Output the [X, Y] coordinate of the center of the cell containing the given text.  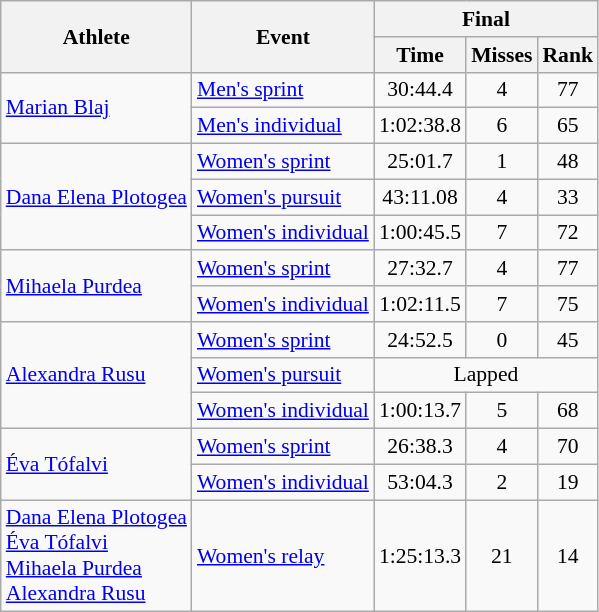
Éva Tófalvi [96, 464]
30:44.4 [420, 90]
1 [502, 162]
Event [283, 36]
6 [502, 126]
65 [568, 126]
25:01.7 [420, 162]
Men's sprint [283, 90]
Misses [502, 55]
Men's individual [283, 126]
Dana Elena PlotogeaÉva Tófalvi Mihaela PurdeaAlexandra Rusu [96, 556]
70 [568, 447]
14 [568, 556]
Women's relay [283, 556]
Time [420, 55]
33 [568, 197]
72 [568, 233]
Dana Elena Plotogea [96, 198]
5 [502, 411]
Final [486, 19]
45 [568, 340]
26:38.3 [420, 447]
21 [502, 556]
0 [502, 340]
Marian Blaj [96, 108]
24:52.5 [420, 340]
Athlete [96, 36]
1:25:13.3 [420, 556]
Lapped [486, 375]
Alexandra Rusu [96, 376]
1:02:38.8 [420, 126]
27:32.7 [420, 269]
53:04.3 [420, 482]
48 [568, 162]
Mihaela Purdea [96, 286]
75 [568, 304]
19 [568, 482]
1:00:45.5 [420, 233]
1:00:13.7 [420, 411]
2 [502, 482]
68 [568, 411]
43:11.08 [420, 197]
Rank [568, 55]
1:02:11.5 [420, 304]
